Determine the (x, y) coordinate at the center of the cell enclosing the given text.  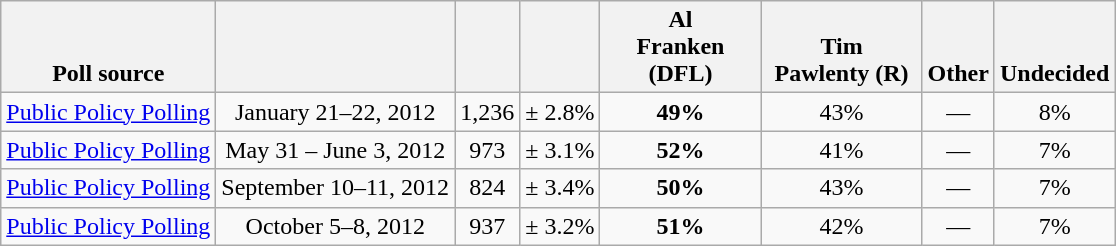
± 3.1% (560, 150)
42% (842, 226)
TimPawlenty (R) (842, 47)
± 3.2% (560, 226)
AlFranken (DFL) (680, 47)
January 21–22, 2012 (336, 112)
973 (488, 150)
Undecided (1054, 47)
± 3.4% (560, 188)
1,236 (488, 112)
824 (488, 188)
October 5–8, 2012 (336, 226)
± 2.8% (560, 112)
50% (680, 188)
Other (958, 47)
May 31 – June 3, 2012 (336, 150)
September 10–11, 2012 (336, 188)
Poll source (108, 47)
51% (680, 226)
49% (680, 112)
937 (488, 226)
8% (1054, 112)
52% (680, 150)
41% (842, 150)
